Detect which cell encompasses the target text, then output its (x, y) center coordinate. 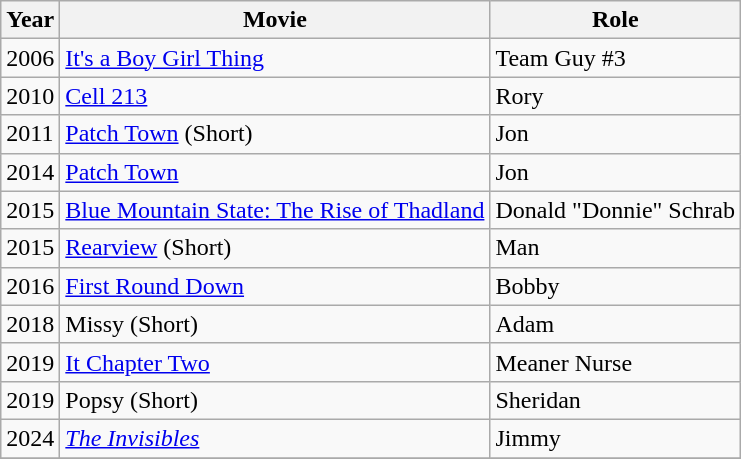
2018 (30, 324)
Man (616, 248)
2014 (30, 172)
Bobby (616, 286)
Rory (616, 96)
Patch Town (275, 172)
Year (30, 20)
Jimmy (616, 438)
Team Guy #3 (616, 58)
Role (616, 20)
2024 (30, 438)
It's a Boy Girl Thing (275, 58)
2016 (30, 286)
2011 (30, 134)
Sheridan (616, 400)
Missy (Short) (275, 324)
Patch Town (Short) (275, 134)
First Round Down (275, 286)
Meaner Nurse (616, 362)
Adam (616, 324)
Cell 213 (275, 96)
Donald "Donnie" Schrab (616, 210)
2010 (30, 96)
The Invisibles (275, 438)
Movie (275, 20)
Rearview (Short) (275, 248)
It Chapter Two (275, 362)
2006 (30, 58)
Popsy (Short) (275, 400)
Blue Mountain State: The Rise of Thadland (275, 210)
